Capture the cell that displays the provided text and extract its (X, Y) central coordinate. 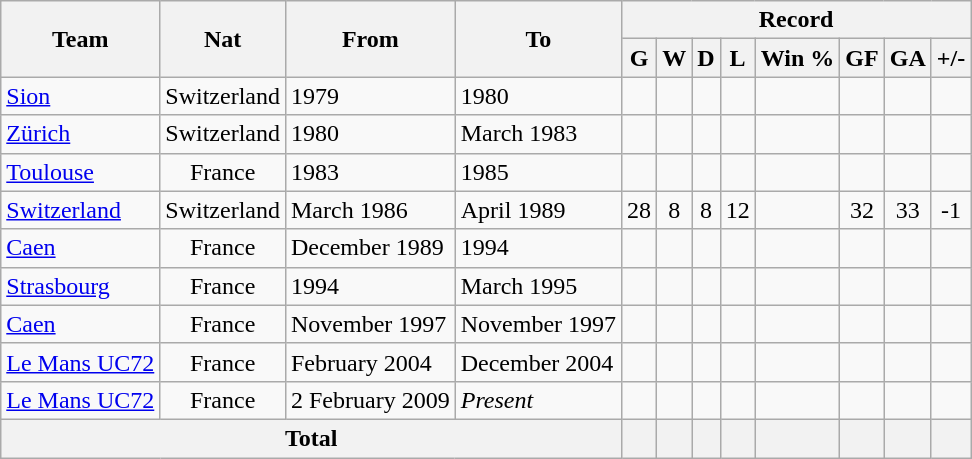
1983 (370, 172)
GF (862, 58)
Team (80, 39)
2 February 2009 (370, 400)
1985 (538, 172)
W (674, 58)
33 (908, 210)
To (538, 39)
32 (862, 210)
Present (538, 400)
1979 (370, 96)
GA (908, 58)
December 2004 (538, 362)
-1 (950, 210)
Strasbourg (80, 286)
March 1986 (370, 210)
Zürich (80, 134)
12 (738, 210)
Record (796, 20)
28 (640, 210)
Sion (80, 96)
March 1995 (538, 286)
February 2004 (370, 362)
From (370, 39)
March 1983 (538, 134)
Nat (223, 39)
D (706, 58)
December 1989 (370, 248)
April 1989 (538, 210)
G (640, 58)
Win % (798, 58)
Toulouse (80, 172)
L (738, 58)
+/- (950, 58)
Total (312, 438)
